Output the (x, y) coordinate of the center of the cell containing the given text.  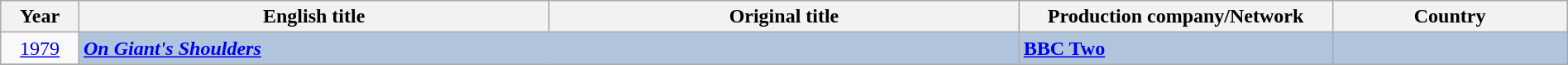
Production company/Network (1176, 17)
Country (1450, 17)
Year (40, 17)
On Giant's Shoulders (549, 48)
BBC Two (1176, 48)
1979 (40, 48)
English title (313, 17)
Original title (784, 17)
